Return (x, y) of the center of cell containing provided text 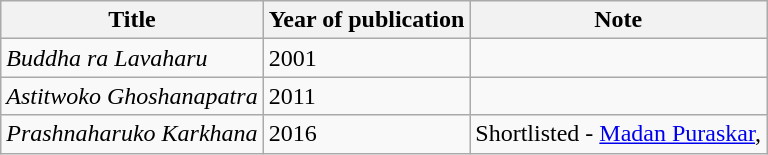
Shortlisted - Madan Puraskar, (618, 134)
Buddha ra Lavaharu (132, 58)
Note (618, 20)
2016 (366, 134)
Year of publication (366, 20)
Prashnaharuko Karkhana (132, 134)
Title (132, 20)
2011 (366, 96)
2001 (366, 58)
Astitwoko Ghoshanapatra (132, 96)
